Scan for the cell matching the given text and deliver its [x, y] coordinate at center. 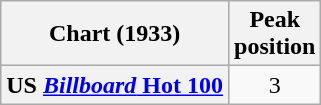
3 [275, 85]
US Billboard Hot 100 [115, 85]
Chart (1933) [115, 34]
Peakposition [275, 34]
